Search for the cell housing the specified text and yield its (X, Y) center coordinate. 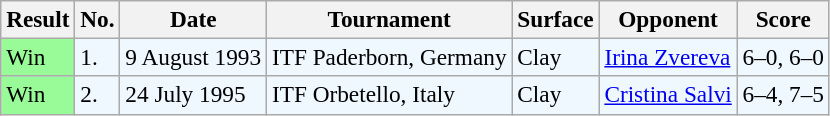
Date (194, 19)
Surface (556, 19)
Cristina Salvi (668, 95)
Opponent (668, 19)
Result (38, 19)
Score (783, 19)
ITF Orbetello, Italy (390, 95)
1. (98, 57)
6–0, 6–0 (783, 57)
No. (98, 19)
6–4, 7–5 (783, 95)
9 August 1993 (194, 57)
ITF Paderborn, Germany (390, 57)
Irina Zvereva (668, 57)
24 July 1995 (194, 95)
2. (98, 95)
Tournament (390, 19)
